Provide the (X, Y) coordinate of the cell's center where the given text is located.  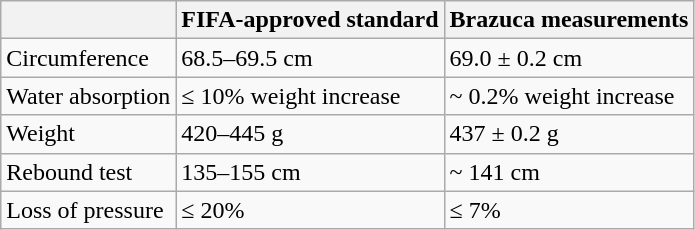
≤ 10% weight increase (310, 96)
~ 0.2% weight increase (569, 96)
Circumference (88, 58)
68.5–69.5 cm (310, 58)
135–155 cm (310, 172)
≤ 7% (569, 210)
Water absorption (88, 96)
Brazuca measurements (569, 20)
420–445 g (310, 134)
FIFA-approved standard (310, 20)
Rebound test (88, 172)
437 ± 0.2 g (569, 134)
≤ 20% (310, 210)
69.0 ± 0.2 cm (569, 58)
Loss of pressure (88, 210)
~ 141 cm (569, 172)
Weight (88, 134)
